Return [X, Y] of the center of cell containing provided text 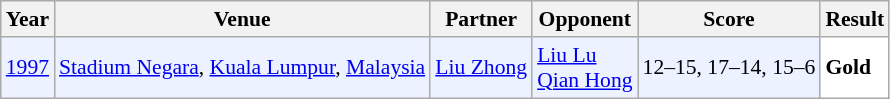
Opponent [584, 19]
Year [28, 19]
Result [854, 19]
Venue [242, 19]
Liu Zhong [481, 68]
Partner [481, 19]
Score [730, 19]
12–15, 17–14, 15–6 [730, 68]
1997 [28, 68]
Stadium Negara, Kuala Lumpur, Malaysia [242, 68]
Gold [854, 68]
Liu Lu Qian Hong [584, 68]
